Capture the cell that displays the provided text and extract its [x, y] central coordinate. 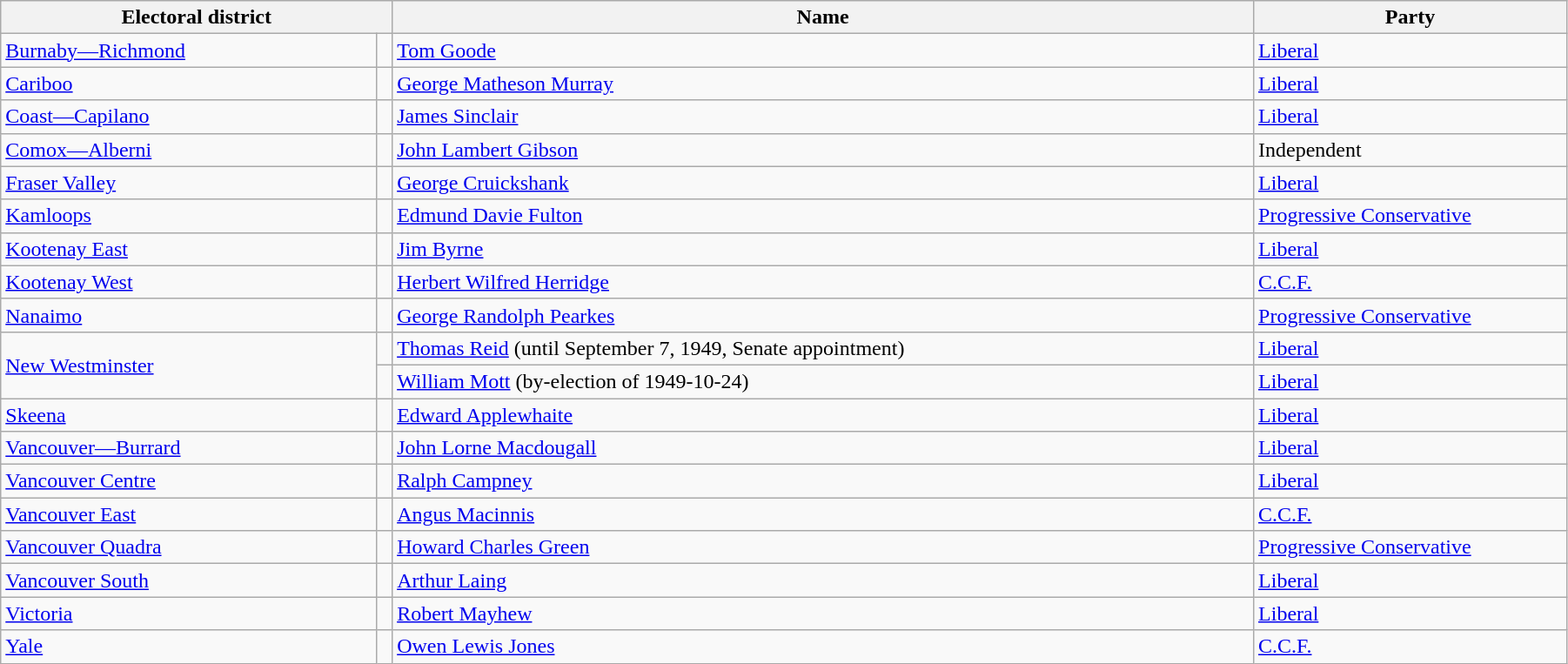
Comox—Alberni [189, 150]
Edward Applewhaite [823, 415]
New Westminster [189, 365]
Coast—Capilano [189, 117]
Independent [1411, 150]
George Randolph Pearkes [823, 315]
Edmund Davie Fulton [823, 216]
Arthur Laing [823, 580]
Fraser Valley [189, 183]
Name [823, 17]
Tom Goode [823, 50]
Howard Charles Green [823, 547]
John Lorne Macdougall [823, 448]
Thomas Reid (until September 7, 1949, Senate appointment) [823, 348]
Kootenay East [189, 249]
Skeena [189, 415]
James Sinclair [823, 117]
Electoral district [197, 17]
Vancouver East [189, 514]
Angus Macinnis [823, 514]
Vancouver—Burrard [189, 448]
Party [1411, 17]
Jim Byrne [823, 249]
George Cruickshank [823, 183]
Yale [189, 647]
Victoria [189, 614]
Burnaby—Richmond [189, 50]
Ralph Campney [823, 481]
William Mott (by-election of 1949-10-24) [823, 381]
Vancouver Quadra [189, 547]
Vancouver Centre [189, 481]
George Matheson Murray [823, 84]
John Lambert Gibson [823, 150]
Nanaimo [189, 315]
Vancouver South [189, 580]
Kootenay West [189, 282]
Herbert Wilfred Herridge [823, 282]
Cariboo [189, 84]
Robert Mayhew [823, 614]
Kamloops [189, 216]
Owen Lewis Jones [823, 647]
